Determine the [X, Y] coordinate at the center of the cell enclosing the given text.  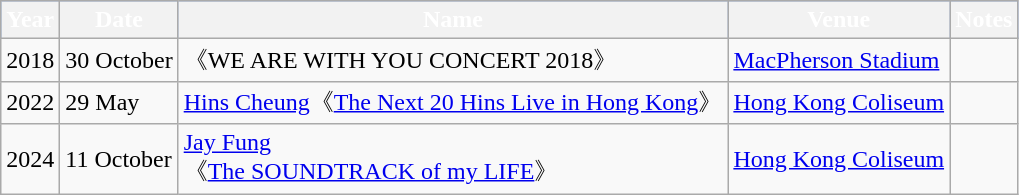
Year [30, 20]
2018 [30, 60]
Hins Cheung《The Next 20 Hins Live in Hong Kong》 [453, 102]
Date [119, 20]
Notes [984, 20]
Venue [839, 20]
11 October [119, 159]
30 October [119, 60]
29 May [119, 102]
2022 [30, 102]
Jay Fung《The SOUNDTRACK of my LIFE》 [453, 159]
Name [453, 20]
2024 [30, 159]
《WE ARE WITH YOU CONCERT 2018》 [453, 60]
MacPherson Stadium [839, 60]
